Locate the cell with the specified text and output its [X, Y] center coordinate. 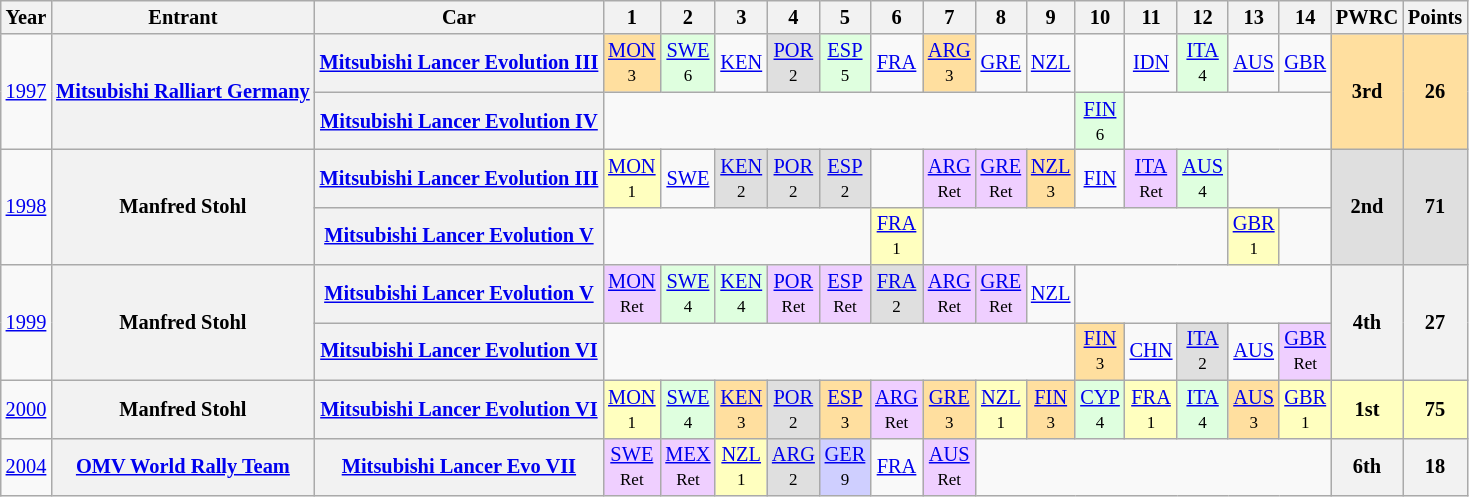
Mitsubishi Ralliart Germany [182, 92]
5 [845, 17]
PORRet [794, 294]
8 [1001, 17]
AUSRet [950, 467]
GRE3 [950, 409]
Mitsubishi Lancer Evo VII [460, 467]
PWRC [1367, 17]
3 [741, 17]
13 [1254, 17]
26 [1435, 92]
18 [1435, 467]
12 [1202, 17]
9 [1050, 17]
CYP4 [1100, 409]
KEN4 [741, 294]
IDN [1152, 63]
10 [1100, 17]
AUS3 [1254, 409]
GBRRet [1305, 351]
KEN2 [741, 178]
7 [950, 17]
75 [1435, 409]
27 [1435, 322]
71 [1435, 206]
MEXRet [688, 467]
3rd [1367, 92]
AUS4 [1202, 178]
Points [1435, 17]
1998 [26, 206]
MON3 [632, 63]
Mitsubishi Lancer Evolution IV [460, 121]
KEN [741, 63]
GRE [1001, 63]
ESP2 [845, 178]
MONRet [632, 294]
ITARet [1152, 178]
ESP3 [845, 409]
6th [1367, 467]
NZL3 [1050, 178]
14 [1305, 17]
ARG3 [950, 63]
GBR [1305, 63]
Year [26, 17]
ESP5 [845, 63]
KEN3 [741, 409]
FRA2 [896, 294]
4th [1367, 322]
1997 [26, 92]
2nd [1367, 206]
1 [632, 17]
4 [794, 17]
2 [688, 17]
11 [1152, 17]
FIN [1100, 178]
ITA2 [1202, 351]
GER9 [845, 467]
OMV World Rally Team [182, 467]
Car [460, 17]
2004 [26, 467]
Entrant [182, 17]
SWE6 [688, 63]
ESPRet [845, 294]
CHN [1152, 351]
1st [1367, 409]
SWERet [632, 467]
FIN6 [1100, 121]
1999 [26, 322]
6 [896, 17]
SWE [688, 178]
ARG2 [794, 467]
2000 [26, 409]
